Return [x, y] of the center of cell containing provided text 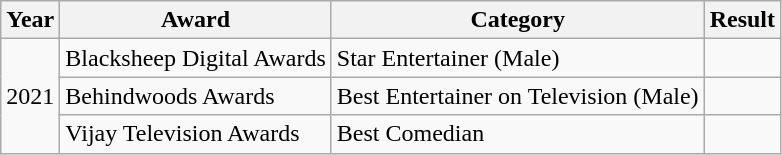
Star Entertainer (Male) [518, 58]
Best Comedian [518, 134]
Result [742, 20]
Best Entertainer on Television (Male) [518, 96]
Year [30, 20]
Blacksheep Digital Awards [196, 58]
Award [196, 20]
Category [518, 20]
Vijay Television Awards [196, 134]
Behindwoods Awards [196, 96]
2021 [30, 96]
